Return the (x, y) coordinate for the center point of the cell that contains the specified text.  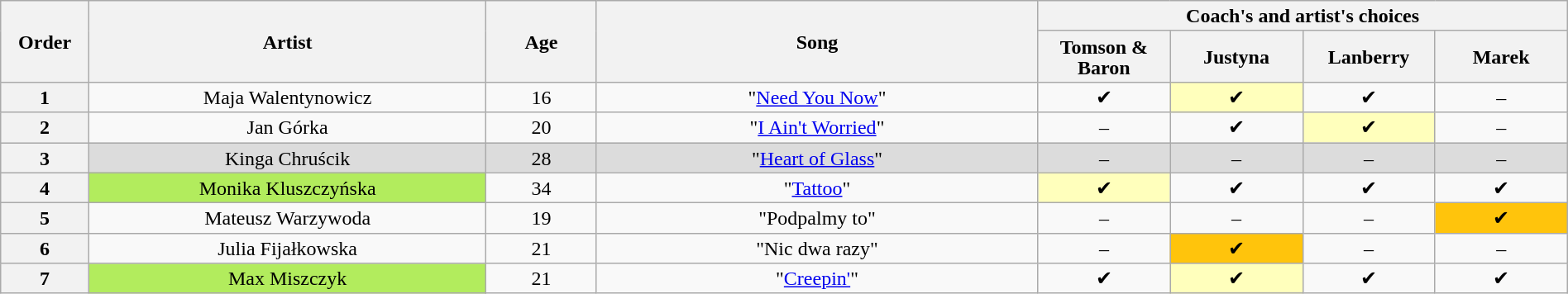
"Creepin'" (817, 279)
Julia Fijałkowska (287, 248)
Tomson & Baron (1104, 56)
Song (817, 41)
"Tattoo" (817, 188)
28 (541, 157)
7 (45, 279)
Lanberry (1369, 56)
Artist (287, 41)
Max Miszczyk (287, 279)
4 (45, 188)
34 (541, 188)
Kinga Chruścik (287, 157)
"Nic dwa razy" (817, 248)
"I Ain't Worried" (817, 127)
"Heart of Glass" (817, 157)
Marek (1501, 56)
6 (45, 248)
3 (45, 157)
16 (541, 97)
Mateusz Warzywoda (287, 218)
Age (541, 41)
Justyna (1236, 56)
"Podpalmy to" (817, 218)
"Need You Now" (817, 97)
20 (541, 127)
Maja Walentynowicz (287, 97)
19 (541, 218)
1 (45, 97)
5 (45, 218)
Order (45, 41)
2 (45, 127)
Coach's and artist's choices (1303, 17)
Monika Kluszczyńska (287, 188)
Jan Górka (287, 127)
